Return the [x, y] coordinate for the center point of the cell that contains the specified text.  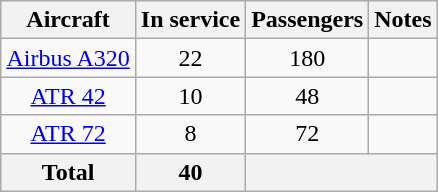
ATR 72 [68, 134]
Total [68, 172]
72 [308, 134]
ATR 42 [68, 96]
180 [308, 58]
Notes [403, 20]
Aircraft [68, 20]
10 [190, 96]
40 [190, 172]
48 [308, 96]
8 [190, 134]
Airbus A320 [68, 58]
In service [190, 20]
22 [190, 58]
Passengers [308, 20]
